Extract the (x, y) coordinate from the center of the cell holding the provided text.  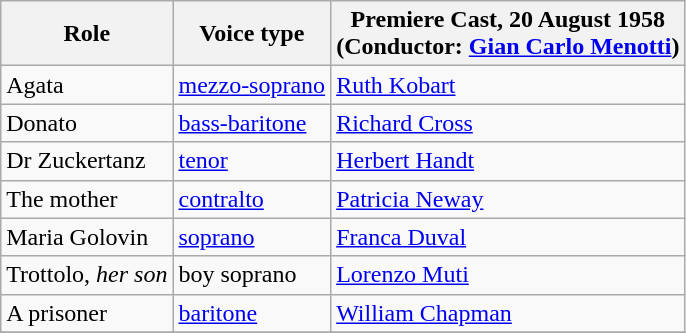
Herbert Handt (508, 161)
Role (87, 34)
Patricia Neway (508, 199)
baritone (252, 313)
Dr Zuckertanz (87, 161)
Voice type (252, 34)
William Chapman (508, 313)
Lorenzo Muti (508, 275)
soprano (252, 237)
A prisoner (87, 313)
boy soprano (252, 275)
mezzo-soprano (252, 85)
The mother (87, 199)
Maria Golovin (87, 237)
Ruth Kobart (508, 85)
tenor (252, 161)
Premiere Cast, 20 August 1958 (Conductor: Gian Carlo Menotti) (508, 34)
bass-baritone (252, 123)
Donato (87, 123)
contralto (252, 199)
Franca Duval (508, 237)
Trottolo, her son (87, 275)
Agata (87, 85)
Richard Cross (508, 123)
